Determine the [X, Y] coordinate at the center of the cell enclosing the given text.  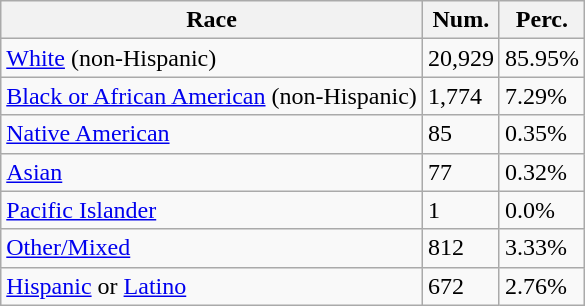
0.32% [542, 172]
0.0% [542, 210]
812 [460, 248]
Race [212, 20]
Native American [212, 134]
77 [460, 172]
85.95% [542, 58]
1 [460, 210]
85 [460, 134]
1,774 [460, 96]
Perc. [542, 20]
20,929 [460, 58]
3.33% [542, 248]
7.29% [542, 96]
672 [460, 286]
2.76% [542, 286]
0.35% [542, 134]
Other/Mixed [212, 248]
Asian [212, 172]
Black or African American (non-Hispanic) [212, 96]
Num. [460, 20]
Pacific Islander [212, 210]
Hispanic or Latino [212, 286]
White (non-Hispanic) [212, 58]
